From the cell containing the given text, extract its center point as (x, y) coordinate. 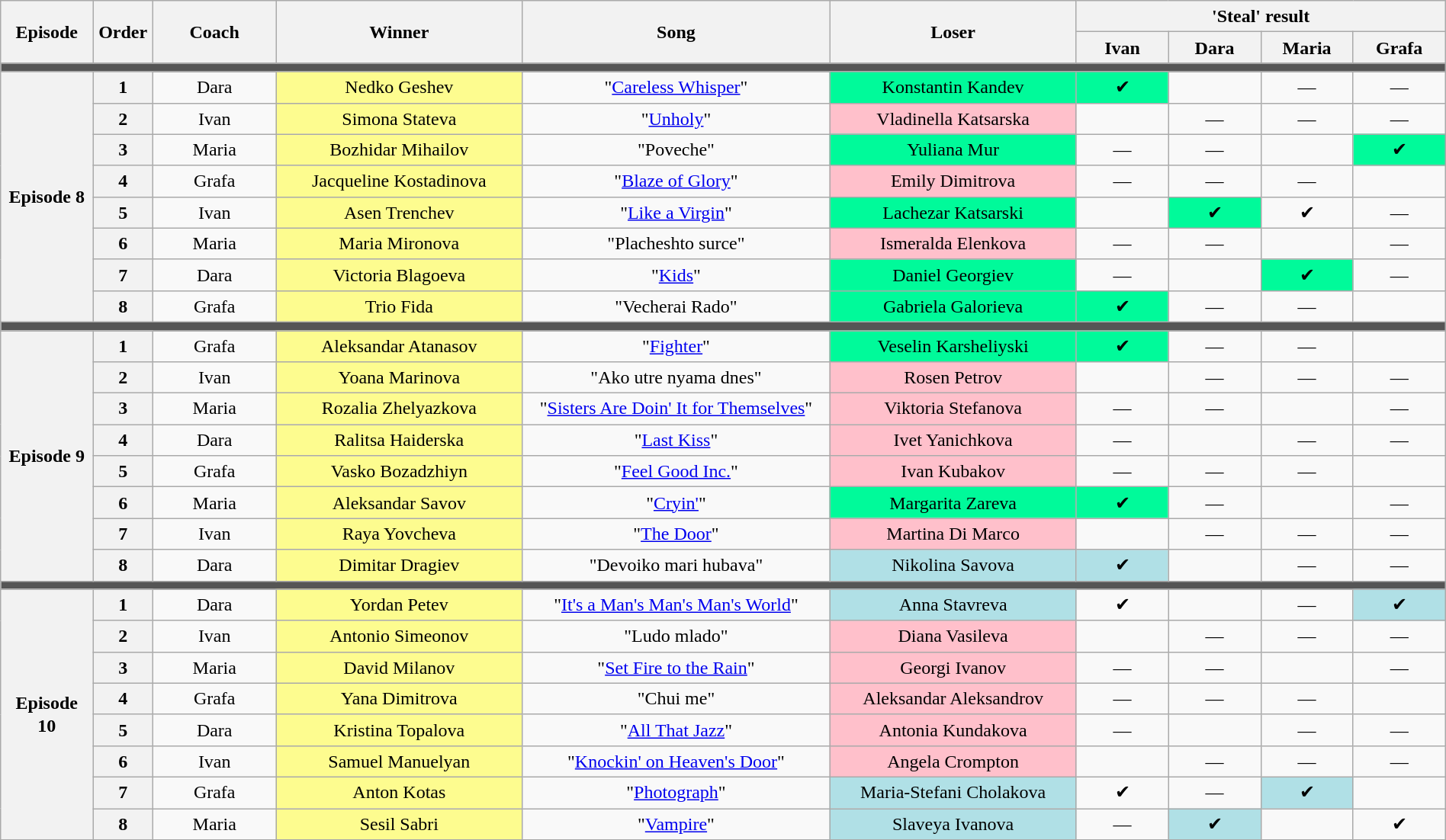
Order (124, 32)
"Chui me" (676, 698)
Maria Mironova (400, 244)
Coach (215, 32)
Aleksandar Savov (400, 503)
Ismeralda Elenkova (953, 244)
Sesil Sabri (400, 823)
Bozhidar Mihailov (400, 149)
Loser (953, 32)
Veselin Karsheliyski (953, 346)
"It's a Man's Man's Man's World" (676, 605)
'Steal' result (1261, 17)
Rosen Petrov (953, 378)
Yana Dimitrova (400, 698)
Episode 10 (47, 714)
Winner (400, 32)
"The Door" (676, 534)
"Sisters Are Doin' It for Themselves" (676, 409)
"Blaze of Glory" (676, 181)
Kristina Topalova (400, 730)
Simona Stateva (400, 119)
Viktoria Stefanova (953, 409)
Gabriela Galorieva (953, 306)
Vladinella Katsarska (953, 119)
Lachezar Katsarski (953, 212)
"Poveche" (676, 149)
Rozalia Zhelyazkova (400, 409)
"Last Kiss" (676, 441)
Asen Trenchev (400, 212)
Ivan Kubakov (953, 471)
Ralitsa Haiderska (400, 441)
Maria-Stefani Cholakova (953, 793)
Yordan Petev (400, 605)
Konstantin Kandev (953, 87)
Antonia Kundakova (953, 730)
David Milanov (400, 668)
Georgi Ivanov (953, 668)
Nikolina Savova (953, 566)
"Photograph" (676, 793)
"Knockin' on Heaven's Door" (676, 761)
"Cryin'" (676, 503)
Anton Kotas (400, 793)
"Vampire" (676, 823)
Martina Di Marco (953, 534)
Anna Stavreva (953, 605)
Angela Crompton (953, 761)
Aleksandar Atanasov (400, 346)
"Fighter" (676, 346)
"Kids" (676, 274)
Vasko Bozadzhiyn (400, 471)
Ivet Yanichkova (953, 441)
Antonio Simeonov (400, 636)
Emily Dimitrova (953, 181)
Song (676, 32)
"Devoiko mari hubava" (676, 566)
Episode 9 (47, 456)
"Ludo mlado" (676, 636)
Victoria Blagoeva (400, 274)
Samuel Manuelyan (400, 761)
Yoana Marinova (400, 378)
"Like a Virgin" (676, 212)
"Feel Good Inc." (676, 471)
Slaveya Ivanova (953, 823)
"Set Fire to the Rain" (676, 668)
"Careless Whisper" (676, 87)
Dimitar Dragiev (400, 566)
Margarita Zareva (953, 503)
"Placheshto surce" (676, 244)
Aleksandar Aleksandrov (953, 698)
Raya Yovcheva (400, 534)
Trio Fida (400, 306)
"Unholy" (676, 119)
"All That Jazz" (676, 730)
Diana Vasileva (953, 636)
Yuliana Mur (953, 149)
"Vecherai Rado" (676, 306)
"Ako utre nyama dnes" (676, 378)
Daniel Georgiev (953, 274)
Episode (47, 32)
Jacqueline Kostadinova (400, 181)
Episode 8 (47, 197)
Nedko Geshev (400, 87)
